For the text-containing cell, return its midpoint in [X, Y] coordinate format. 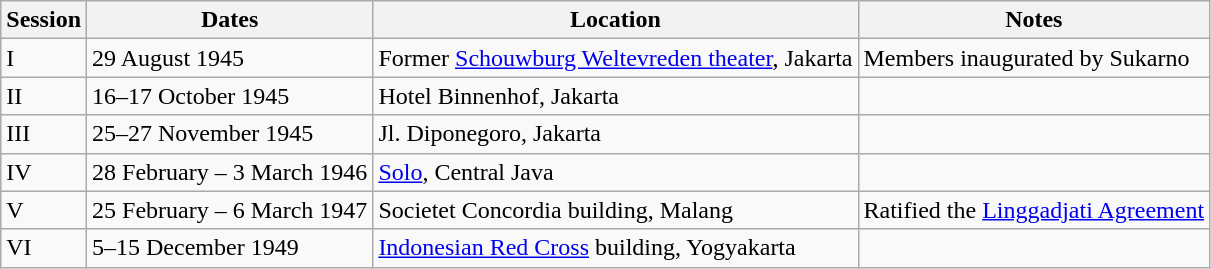
28 February – 3 March 1946 [230, 172]
Indonesian Red Cross building, Yogyakarta [616, 248]
Jl. Diponegoro, Jakarta [616, 134]
III [44, 134]
Ratified the Linggadjati Agreement [1034, 210]
IV [44, 172]
Location [616, 20]
V [44, 210]
5–15 December 1949 [230, 248]
29 August 1945 [230, 58]
II [44, 96]
Solo, Central Java [616, 172]
16–17 October 1945 [230, 96]
Session [44, 20]
VI [44, 248]
I [44, 58]
Dates [230, 20]
Hotel Binnenhof, Jakarta [616, 96]
Notes [1034, 20]
Former Schouwburg Weltevreden theater, Jakarta [616, 58]
Societet Concordia building, Malang [616, 210]
Members inaugurated by Sukarno [1034, 58]
25–27 November 1945 [230, 134]
25 February – 6 March 1947 [230, 210]
